For the text-containing cell, return its midpoint in [X, Y] coordinate format. 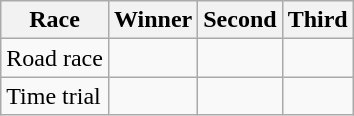
Race [55, 20]
Time trial [55, 96]
Road race [55, 58]
Second [240, 20]
Winner [152, 20]
Third [318, 20]
